Extract the [x, y] coordinate from the center of the cell holding the provided text.  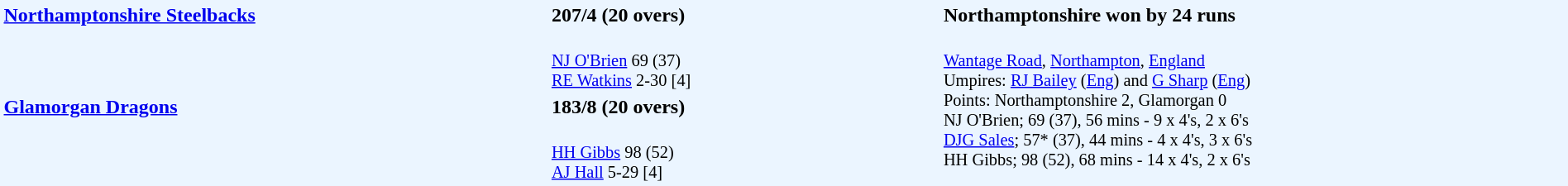
HH Gibbs 98 (52) AJ Hall 5-29 [4] [744, 152]
Glamorgan Dragons [275, 139]
Northamptonshire won by 24 runs [1254, 15]
NJ O'Brien 69 (37) RE Watkins 2-30 [4] [744, 61]
183/8 (20 overs) [744, 107]
207/4 (20 overs) [744, 15]
Northamptonshire Steelbacks [275, 47]
